Capture the cell that displays the provided text and extract its (X, Y) central coordinate. 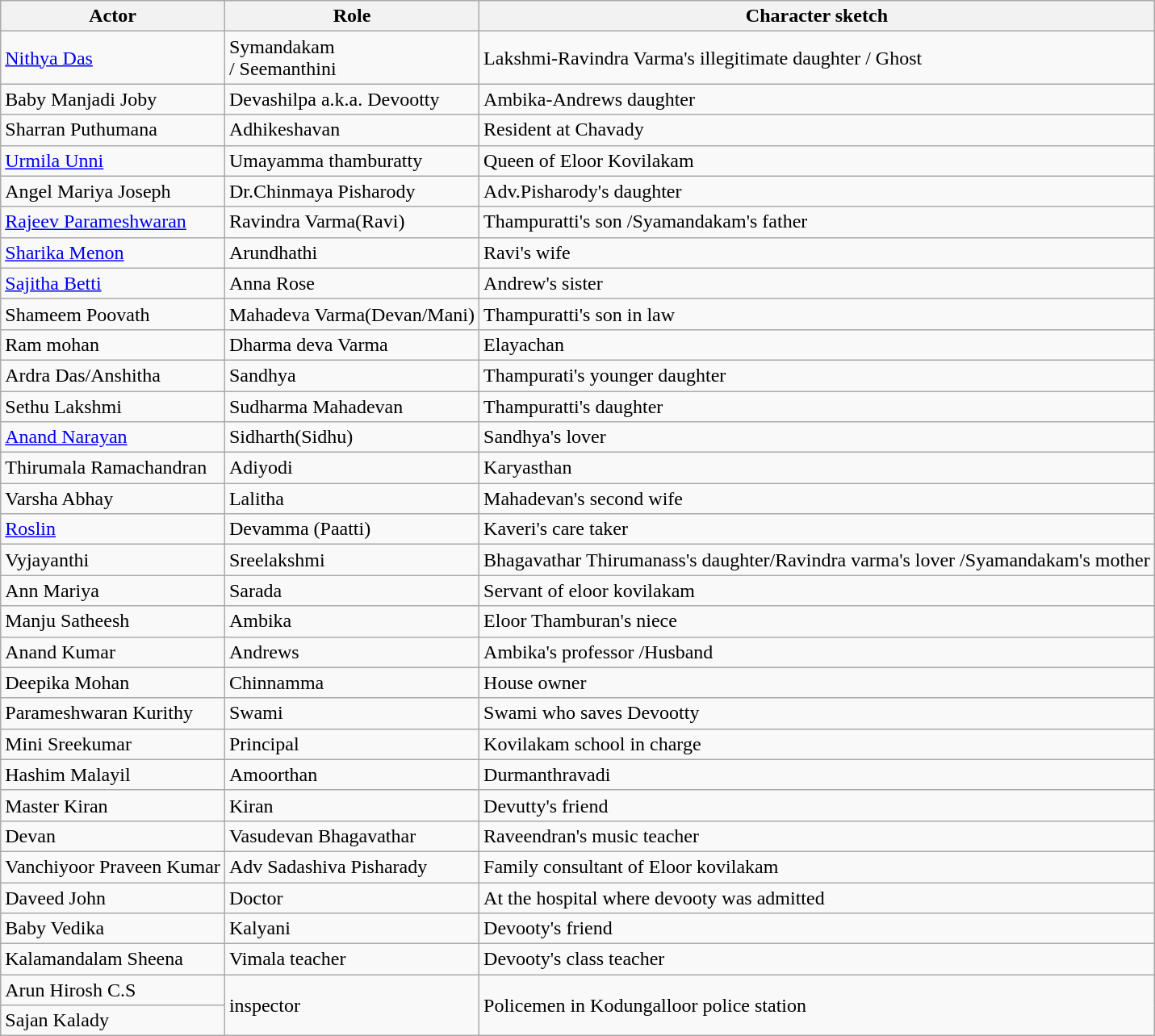
Thampuratti's son in law (817, 314)
At the hospital where devooty was admitted (817, 898)
Ambika (352, 621)
Kiran (352, 805)
Mahadevan's second wife (817, 499)
Role (352, 16)
Ann Mariya (113, 591)
Vanchiyoor Praveen Kumar (113, 867)
Mahadeva Varma(Devan/Mani) (352, 314)
Servant of eloor kovilakam (817, 591)
Ambika's professor /Husband (817, 652)
Anand Narayan (113, 437)
Devamma (Paatti) (352, 529)
Resident at Chavady (817, 130)
Dharma deva Varma (352, 345)
House owner (817, 683)
Swami who saves Devootty (817, 713)
Queen of Eloor Kovilakam (817, 161)
Manju Satheesh (113, 621)
Ravi's wife (817, 253)
Doctor (352, 898)
Varsha Abhay (113, 499)
Eloor Thamburan's niece (817, 621)
Karyasthan (817, 468)
Devutty's friend (817, 805)
Ram mohan (113, 345)
Hashim Malayil (113, 775)
Policemen in Kodungalloor police station (817, 1005)
Adiyodi (352, 468)
Anand Kumar (113, 652)
Sidharth(Sidhu) (352, 437)
Lalitha (352, 499)
Thirumala Ramachandran (113, 468)
Parameshwaran Kurithy (113, 713)
Sajan Kalady (113, 1021)
Roslin (113, 529)
Kalyani (352, 929)
Lakshmi-Ravindra Varma's illegitimate daughter / Ghost (817, 58)
Principal (352, 744)
Baby Manjadi Joby (113, 99)
Adhikeshavan (352, 130)
Sreelakshmi (352, 560)
Ravindra Varma(Ravi) (352, 222)
Durmanthravadi (817, 775)
Vasudevan Bhagavathar (352, 836)
Anna Rose (352, 283)
Thampurati's younger daughter (817, 375)
Devashilpa a.k.a. Devootty (352, 99)
Andrews (352, 652)
Sudharma Mahadevan (352, 406)
Vimala teacher (352, 959)
Amoorthan (352, 775)
Sharran Puthumana (113, 130)
Kaveri's care taker (817, 529)
Bhagavathar Thirumanass's daughter/Ravindra varma's lover /Syamandakam's mother (817, 560)
Arundhathi (352, 253)
Sethu Lakshmi (113, 406)
Shameem Poovath (113, 314)
Devooty's class teacher (817, 959)
Master Kiran (113, 805)
Deepika Mohan (113, 683)
Mini Sreekumar (113, 744)
Angel Mariya Joseph (113, 191)
Daveed John (113, 898)
Adv Sadashiva Pisharady (352, 867)
Ardra Das/Anshitha (113, 375)
Elayachan (817, 345)
Vyjayanthi (113, 560)
Devooty's friend (817, 929)
Baby Vedika (113, 929)
Thampuratti's son /Syamandakam's father (817, 222)
Nithya Das (113, 58)
Urmila Unni (113, 161)
Swami (352, 713)
Sandhya (352, 375)
Actor (113, 16)
Sandhya's lover (817, 437)
Andrew's sister (817, 283)
Sarada (352, 591)
Dr.Chinmaya Pisharody (352, 191)
Thampuratti's daughter (817, 406)
inspector (352, 1005)
Ambika-Andrews daughter (817, 99)
Kovilakam school in charge (817, 744)
Sajitha Betti (113, 283)
Character sketch (817, 16)
Umayamma thamburatty (352, 161)
Symandakam/ Seemanthini (352, 58)
Kalamandalam Sheena (113, 959)
Raveendran's music teacher (817, 836)
Family consultant of Eloor kovilakam (817, 867)
Rajeev Parameshwaran (113, 222)
Sharika Menon (113, 253)
Arun Hirosh C.S (113, 990)
Chinnamma (352, 683)
Devan (113, 836)
Adv.Pisharody's daughter (817, 191)
